Detect which cell encompasses the target text, then output its (X, Y) center coordinate. 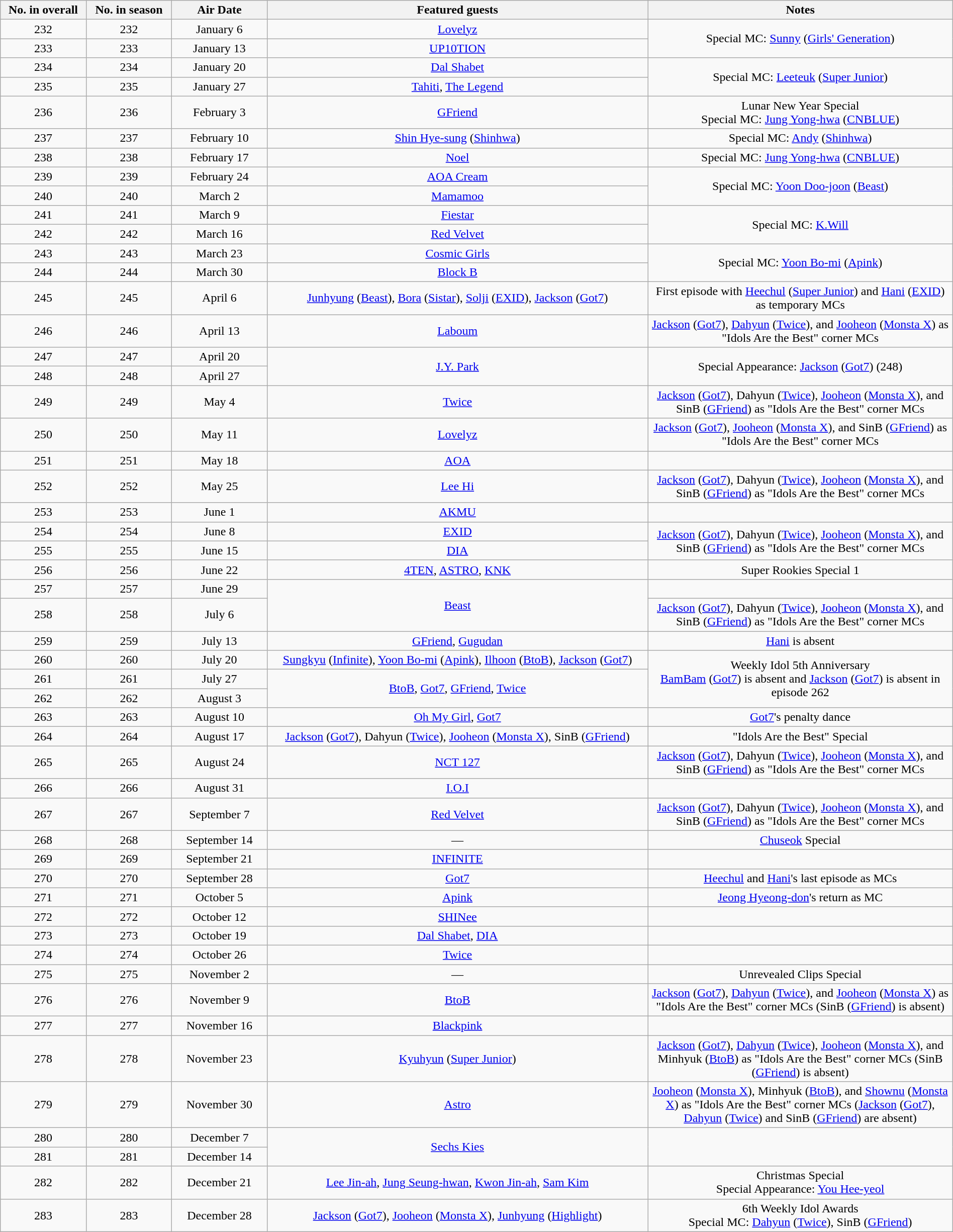
May 18 (219, 460)
October 19 (219, 935)
July 13 (219, 641)
Special MC: Jung Yong-hwa (CNBLUE) (800, 157)
Featured guests (457, 10)
January 6 (219, 29)
Special MC: Sunny (Girls' Generation) (800, 39)
December 7 (219, 1138)
Got7 (457, 878)
October 5 (219, 897)
Tahiti, The Legend (457, 86)
August 31 (219, 788)
March 30 (219, 272)
BtoB, Got7, GFriend, Twice (457, 689)
Notes (800, 10)
GFriend (457, 113)
Lee Hi (457, 487)
January 20 (219, 67)
Jeong Hyeong-don's return as MC (800, 897)
January 13 (219, 48)
November 2 (219, 974)
May 11 (219, 434)
March 2 (219, 196)
April 13 (219, 331)
October 12 (219, 916)
Astro (457, 1105)
December 21 (219, 1182)
April 20 (219, 357)
Lunar New Year Special Special MC: Jung Yong-hwa (CNBLUE) (800, 113)
Heechul and Hani's last episode as MCs (800, 878)
Unrevealed Clips Special (800, 974)
Special Appearance: Jackson (Got7) (248) (800, 366)
EXID (457, 531)
April 6 (219, 299)
Dal Shabet, DIA (457, 935)
I.O.I (457, 788)
February 3 (219, 113)
Shin Hye-sung (Shinhwa) (457, 138)
Lee Jin-ah, Jung Seung-hwan, Kwon Jin-ah, Sam Kim (457, 1182)
August 3 (219, 698)
Special MC: Yoon Doo-joon (Beast) (800, 186)
BtoB (457, 1000)
August 24 (219, 762)
June 8 (219, 531)
July 6 (219, 614)
AKMU (457, 512)
Beast (457, 605)
Jackson (Got7), Dahyun (Twice), Jooheon (Monsta X), SinB (GFriend) (457, 736)
No. in season (129, 10)
Jackson (Got7), Dahyun (Twice), and Jooheon (Monsta X) as "Idols Are the Best" corner MCs (SinB (GFriend) is absent) (800, 1000)
Christmas Special Special Appearance: You Hee-yeol (800, 1182)
Chuseok Special (800, 840)
December 14 (219, 1157)
July 27 (219, 679)
November 30 (219, 1105)
February 24 (219, 176)
February 10 (219, 138)
November 23 (219, 1059)
AOA Cream (457, 176)
Air Date (219, 10)
DIA (457, 550)
Sungkyu (Infinite), Yoon Bo-mi (Apink), Ilhoon (BtoB), Jackson (Got7) (457, 660)
J.Y. Park (457, 366)
September 14 (219, 840)
July 20 (219, 660)
Sechs Kies (457, 1147)
May 4 (219, 402)
Got7's penalty dance (800, 717)
January 27 (219, 86)
Noel (457, 157)
March 23 (219, 253)
Jackson (Got7), Jooheon (Monsta X), and SinB (GFriend) as "Idols Are the Best" corner MCs (800, 434)
Special MC: Yoon Bo-mi (Apink) (800, 262)
"Idols Are the Best" Special (800, 736)
Mamamoo (457, 196)
UP10TION (457, 48)
June 29 (219, 589)
December 28 (219, 1215)
August 17 (219, 736)
First episode with Heechul (Super Junior) and Hani (EXID) as temporary MCs (800, 299)
March 16 (219, 234)
April 27 (219, 376)
Weekly Idol 5th Anniversary BamBam (Got7) is absent and Jackson (Got7) is absent in episode 262 (800, 679)
Block B (457, 272)
June 22 (219, 570)
Special MC: K.Will (800, 224)
6th Weekly Idol Awards Special MC: Dahyun (Twice), SinB (GFriend) (800, 1215)
Dal Shabet (457, 67)
INFINITE (457, 859)
Laboum (457, 331)
Jackson (Got7), Dahyun (Twice), Jooheon (Monsta X), and Minhyuk (BtoB) as "Idols Are the Best" corner MCs (SinB (GFriend) is absent) (800, 1059)
Apink (457, 897)
Jackson (Got7), Jooheon (Monsta X), Junhyung (Highlight) (457, 1215)
Special MC: Andy (Shinhwa) (800, 138)
4TEN, ASTRO, KNK (457, 570)
Junhyung (Beast), Bora (Sistar), Solji (EXID), Jackson (Got7) (457, 299)
Hani is absent (800, 641)
March 9 (219, 215)
September 21 (219, 859)
Cosmic Girls (457, 253)
May 25 (219, 487)
Fiestar (457, 215)
AOA (457, 460)
Special MC: Leeteuk (Super Junior) (800, 77)
October 26 (219, 955)
August 10 (219, 717)
GFriend, Gugudan (457, 641)
September 28 (219, 878)
November 16 (219, 1026)
November 9 (219, 1000)
September 7 (219, 814)
Jackson (Got7), Dahyun (Twice), and Jooheon (Monsta X) as "Idols Are the Best" corner MCs (800, 331)
Blackpink (457, 1026)
NCT 127 (457, 762)
Kyuhyun (Super Junior) (457, 1059)
Oh My Girl, Got7 (457, 717)
February 17 (219, 157)
June 1 (219, 512)
SHINee (457, 916)
No. in overall (43, 10)
June 15 (219, 550)
Super Rookies Special 1 (800, 570)
